Identify which cell holds the provided text, then report its (x, y) central coordinate. 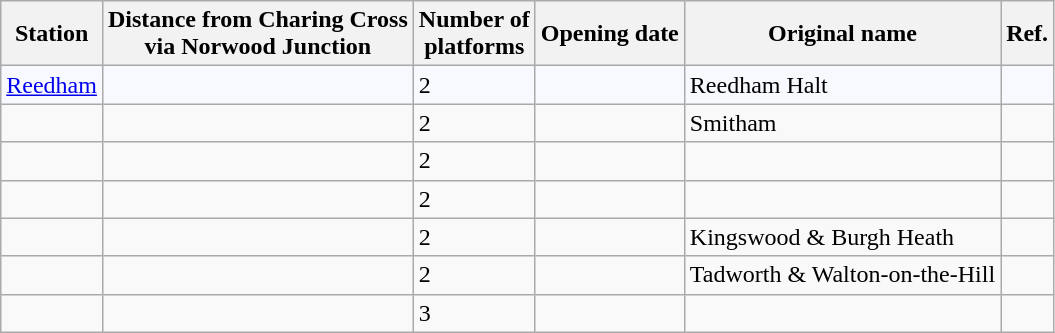
Tadworth & Walton-on-the-Hill (842, 275)
Station (52, 34)
Reedham (52, 85)
Ref. (1028, 34)
Original name (842, 34)
3 (474, 313)
Opening date (610, 34)
Smitham (842, 123)
Kingswood & Burgh Heath (842, 237)
Distance from Charing Cross via Norwood Junction (258, 34)
Reedham Halt (842, 85)
Number of platforms (474, 34)
